Output the (x, y) coordinate of the center of the cell containing the given text.  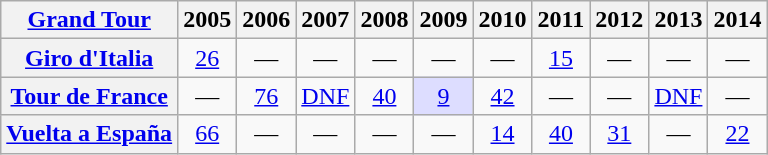
2012 (620, 20)
2009 (444, 20)
Giro d'Italia (90, 58)
66 (208, 134)
2011 (561, 20)
2010 (502, 20)
2005 (208, 20)
9 (444, 96)
2013 (678, 20)
31 (620, 134)
76 (266, 96)
42 (502, 96)
2014 (738, 20)
22 (738, 134)
Grand Tour (90, 20)
2007 (326, 20)
26 (208, 58)
2006 (266, 20)
2008 (384, 20)
Tour de France (90, 96)
Vuelta a España (90, 134)
15 (561, 58)
14 (502, 134)
